Identify which cell holds the provided text, then report its [X, Y] central coordinate. 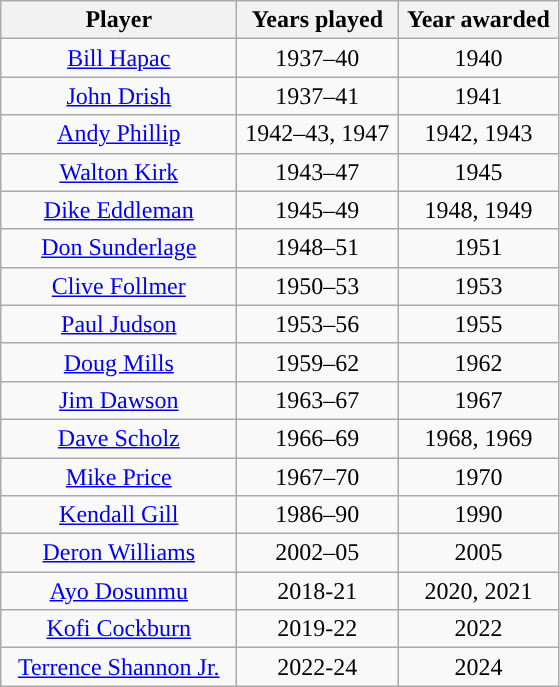
Walton Kirk [119, 172]
1951 [478, 248]
Jim Dawson [119, 400]
Kofi Cockburn [119, 629]
1942–43, 1947 [318, 134]
2019-22 [318, 629]
Andy Phillip [119, 134]
1937–41 [318, 96]
1953–56 [318, 324]
1953 [478, 286]
1948–51 [318, 248]
Doug Mills [119, 362]
1940 [478, 58]
1943–47 [318, 172]
1955 [478, 324]
1967 [478, 400]
Dike Eddleman [119, 210]
Mike Price [119, 477]
1945 [478, 172]
2024 [478, 667]
Ayo Dosunmu [119, 591]
John Drish [119, 96]
Years played [318, 20]
1948, 1949 [478, 210]
Don Sunderlage [119, 248]
1966–69 [318, 438]
1967–70 [318, 477]
1945–49 [318, 210]
2002–05 [318, 553]
2022-24 [318, 667]
Deron Williams [119, 553]
Year awarded [478, 20]
1990 [478, 515]
2005 [478, 553]
Paul Judson [119, 324]
1962 [478, 362]
2020, 2021 [478, 591]
Player [119, 20]
Terrence Shannon Jr. [119, 667]
1968, 1969 [478, 438]
Clive Follmer [119, 286]
Kendall Gill [119, 515]
1970 [478, 477]
1942, 1943 [478, 134]
2022 [478, 629]
1950–53 [318, 286]
1959–62 [318, 362]
1941 [478, 96]
1963–67 [318, 400]
1986–90 [318, 515]
2018-21 [318, 591]
Dave Scholz [119, 438]
Bill Hapac [119, 58]
1937–40 [318, 58]
